Find where the given text appears and provide that cell's center as (X, Y) coordinate. 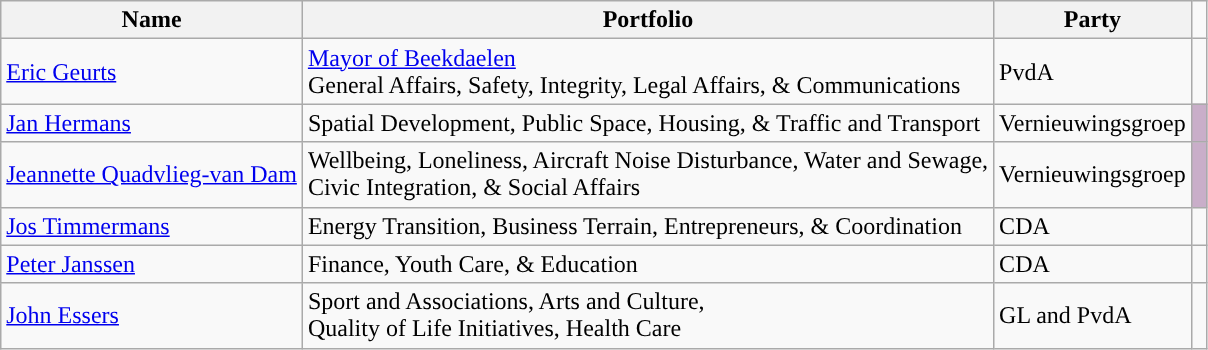
PvdA (1093, 72)
Jan Hermans (152, 123)
Wellbeing, Loneliness, Aircraft Noise Disturbance, Water and Sewage,Civic Integration, & Social Affairs (648, 174)
Portfolio (648, 20)
GL and PvdA (1093, 316)
Finance, Youth Care, & Education (648, 264)
Sport and Associations, Arts and Culture,Quality of Life Initiatives, Health Care (648, 316)
Spatial Development, Public Space, Housing, & Traffic and Transport (648, 123)
John Essers (152, 316)
Eric Geurts (152, 72)
Name (152, 20)
Jos Timmermans (152, 226)
Energy Transition, Business Terrain, Entrepreneurs, & Coordination (648, 226)
Jeannette Quadvlieg-van Dam (152, 174)
Peter Janssen (152, 264)
Party (1093, 20)
Mayor of BeekdaelenGeneral Affairs, Safety, Integrity, Legal Affairs, & Communications (648, 72)
